From the cell containing the given text, extract its center point as [x, y] coordinate. 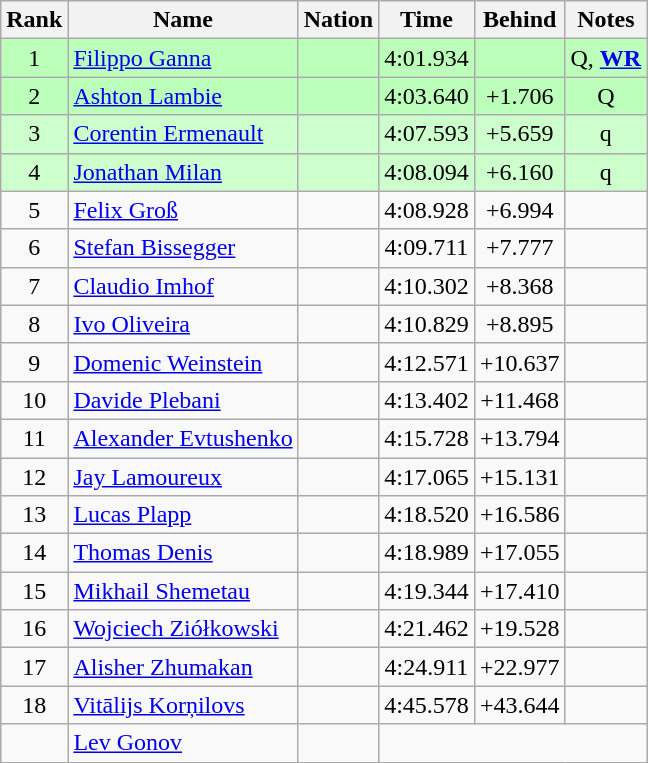
+8.895 [520, 324]
+8.368 [520, 286]
17 [34, 667]
6 [34, 248]
+10.637 [520, 362]
Domenic Weinstein [183, 362]
15 [34, 591]
+43.644 [520, 705]
+17.055 [520, 553]
Rank [34, 20]
Stefan Bissegger [183, 248]
Behind [520, 20]
4:45.578 [427, 705]
18 [34, 705]
Wojciech Ziółkowski [183, 629]
Lucas Plapp [183, 515]
4:18.989 [427, 553]
4:12.571 [427, 362]
1 [34, 58]
2 [34, 96]
4:08.094 [427, 172]
9 [34, 362]
+13.794 [520, 438]
7 [34, 286]
14 [34, 553]
Jay Lamoureux [183, 477]
Corentin Ermenault [183, 134]
Alisher Zhumakan [183, 667]
10 [34, 400]
4:18.520 [427, 515]
Mikhail Shemetau [183, 591]
3 [34, 134]
4:13.402 [427, 400]
Ashton Lambie [183, 96]
Davide Plebani [183, 400]
4:01.934 [427, 58]
+11.468 [520, 400]
Time [427, 20]
4:17.065 [427, 477]
Nation [338, 20]
+15.131 [520, 477]
+7.777 [520, 248]
4:10.829 [427, 324]
Lev Gonov [183, 743]
Name [183, 20]
Q, WR [606, 58]
+6.994 [520, 210]
4:09.711 [427, 248]
+6.160 [520, 172]
+16.586 [520, 515]
+1.706 [520, 96]
12 [34, 477]
Q [606, 96]
Claudio Imhof [183, 286]
13 [34, 515]
5 [34, 210]
Ivo Oliveira [183, 324]
Thomas Denis [183, 553]
8 [34, 324]
4 [34, 172]
4:07.593 [427, 134]
4:10.302 [427, 286]
+19.528 [520, 629]
Jonathan Milan [183, 172]
4:21.462 [427, 629]
4:03.640 [427, 96]
Vitālijs Korņilovs [183, 705]
4:15.728 [427, 438]
+5.659 [520, 134]
Filippo Ganna [183, 58]
Notes [606, 20]
4:24.911 [427, 667]
16 [34, 629]
4:19.344 [427, 591]
+22.977 [520, 667]
+17.410 [520, 591]
Felix Groß [183, 210]
11 [34, 438]
Alexander Evtushenko [183, 438]
4:08.928 [427, 210]
